Pinpoint the cell where the given text exists, returning its (x, y) midpoint coordinate. 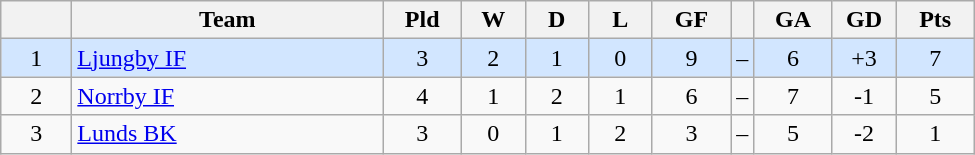
GD (864, 20)
+3 (864, 58)
Pld (422, 20)
D (557, 20)
-2 (864, 134)
Norrby IF (228, 96)
Team (228, 20)
Pts (936, 20)
GF (692, 20)
-1 (864, 96)
L (621, 20)
Ljungby IF (228, 58)
4 (422, 96)
GA (794, 20)
Lunds BK (228, 134)
9 (692, 58)
W (493, 20)
